Determine the [x, y] coordinate at the center of the cell enclosing the given text.  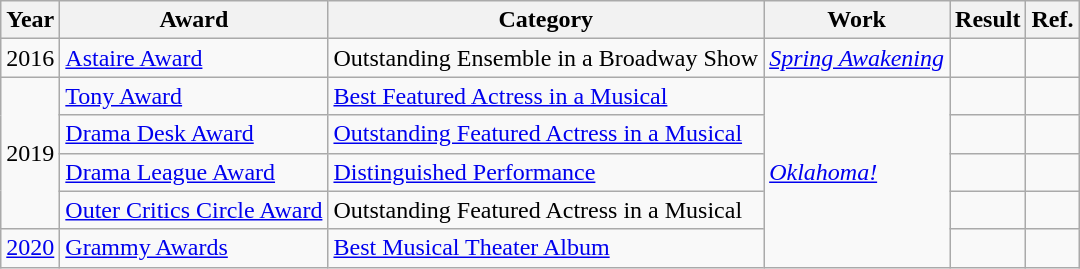
Work [857, 20]
Award [194, 20]
Drama League Award [194, 172]
Grammy Awards [194, 248]
Outstanding Ensemble in a Broadway Show [546, 58]
2019 [30, 153]
Best Musical Theater Album [546, 248]
Tony Award [194, 96]
Distinguished Performance [546, 172]
Drama Desk Award [194, 134]
Ref. [1052, 20]
Category [546, 20]
2020 [30, 248]
Best Featured Actress in a Musical [546, 96]
Outer Critics Circle Award [194, 210]
2016 [30, 58]
Oklahoma! [857, 172]
Year [30, 20]
Result [988, 20]
Astaire Award [194, 58]
Spring Awakening [857, 58]
